Detect which cell encompasses the target text, then output its (X, Y) center coordinate. 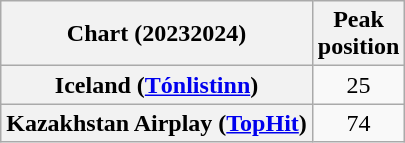
Kazakhstan Airplay (TopHit) (157, 123)
25 (358, 85)
74 (358, 123)
Iceland (Tónlistinn) (157, 85)
Chart (20232024) (157, 34)
Peak position (358, 34)
